Locate the cell with the specified text and output its [x, y] center coordinate. 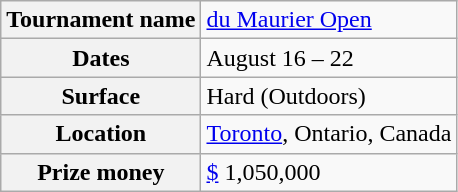
$ 1,050,000 [329, 172]
Prize money [101, 172]
Toronto, Ontario, Canada [329, 134]
Tournament name [101, 20]
Hard (Outdoors) [329, 96]
du Maurier Open [329, 20]
Dates [101, 58]
August 16 – 22 [329, 58]
Surface [101, 96]
Location [101, 134]
